Return the (X, Y) coordinate for the center point of the cell that contains the specified text.  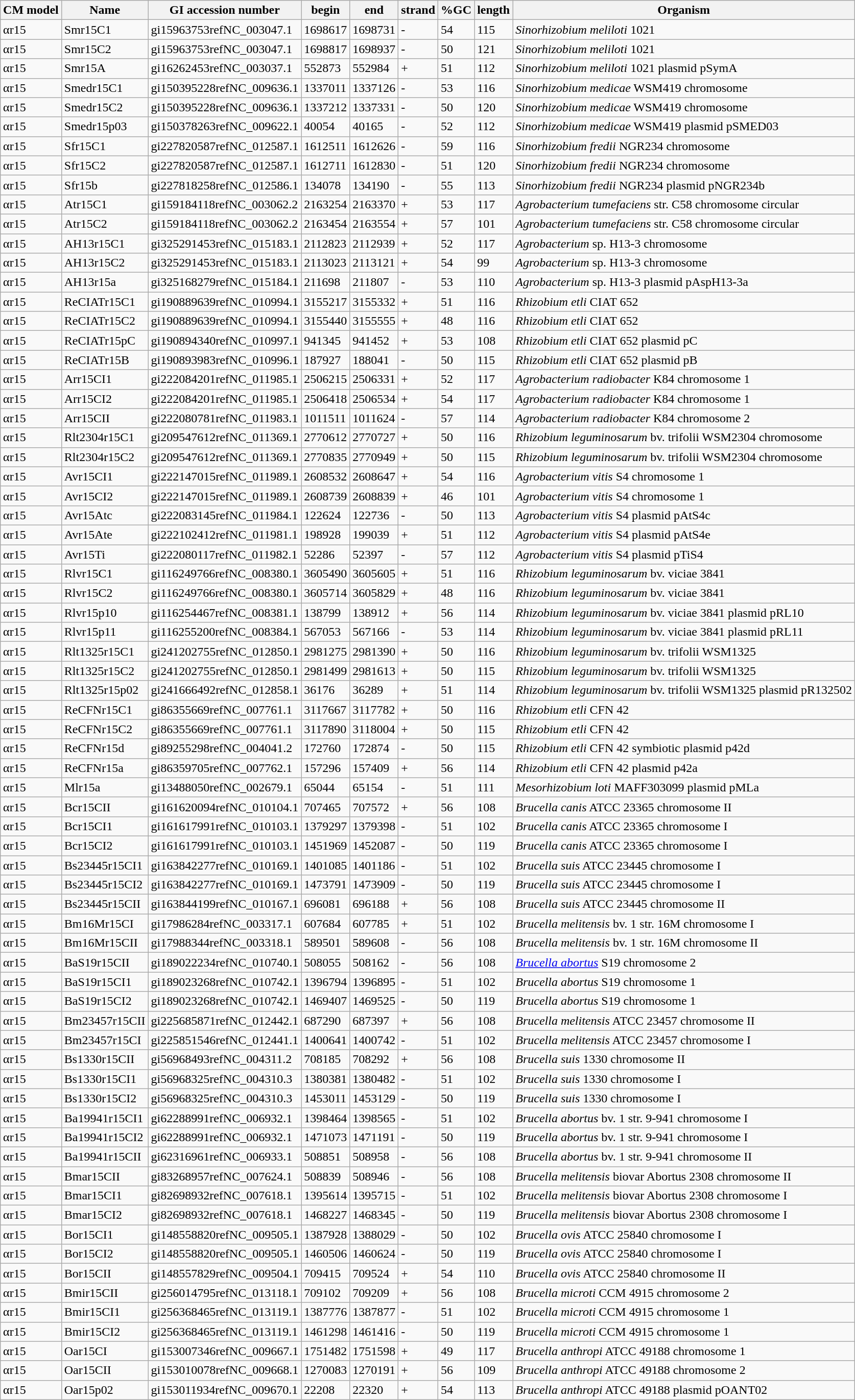
709524 (374, 1273)
1751598 (374, 1351)
gi227818258refNC_012586.1 (225, 185)
687397 (374, 1021)
552984 (374, 68)
Bor15CII (105, 1273)
1396895 (374, 982)
Bs23445r15CI2 (105, 885)
65154 (374, 787)
Brucella abortus S19 chromosome 2 (684, 962)
2113121 (374, 263)
941345 (326, 341)
1612830 (374, 165)
ReCFNr15C1 (105, 710)
2163454 (326, 224)
gi13488050refNC_002679.1 (225, 787)
Avr15CI2 (105, 496)
199039 (374, 535)
1398565 (374, 1118)
1380381 (326, 1079)
2506215 (326, 379)
1469525 (374, 1001)
Agrobacterium vitis S4 plasmid pAtS4c (684, 515)
46 (457, 496)
strand (418, 10)
1468345 (374, 1215)
172874 (374, 749)
Bmar15CII (105, 1176)
gi222080781refNC_011983.1 (225, 418)
40165 (374, 127)
122624 (326, 515)
1698617 (326, 30)
end (374, 10)
1395614 (326, 1196)
Bor15CI1 (105, 1235)
1698817 (326, 49)
1473791 (326, 885)
Rhizobium leguminosarum bv. trifolii WSM1325 plasmid pR132502 (684, 690)
Avr15Ate (105, 535)
gi222080117refNC_011982.1 (225, 554)
109 (493, 1370)
708292 (374, 1059)
ReCIATr15C2 (105, 321)
Bmir15CI1 (105, 1312)
Bs1330r15CI2 (105, 1098)
Rhizobium leguminosarum bv. viciae 3841 plasmid pRL10 (684, 613)
188041 (374, 360)
GI accession number (225, 10)
Brucella melitensis bv. 1 str. 16M chromosome I (684, 924)
2770612 (326, 438)
Arr15CI1 (105, 379)
Brucella melitensis ATCC 23457 chromosome II (684, 1021)
Bm16Mr15CI (105, 924)
1698731 (374, 30)
1473909 (374, 885)
1461416 (374, 1332)
Rlvr15p11 (105, 632)
Bm23457r15CI (105, 1040)
1460624 (374, 1254)
172760 (326, 749)
Organism (684, 10)
Bcr15CII (105, 807)
AH13r15C1 (105, 244)
1270083 (326, 1370)
2981390 (374, 651)
2770835 (326, 457)
3155555 (374, 321)
709209 (374, 1293)
Brucella suis 1330 chromosome II (684, 1059)
508958 (374, 1156)
707572 (374, 807)
Bor15CI2 (105, 1254)
134190 (374, 185)
1400641 (326, 1040)
Oar15CII (105, 1370)
1698937 (374, 49)
508851 (326, 1156)
AH13r15a (105, 282)
BaS19r15CI2 (105, 1001)
2506534 (374, 399)
941452 (374, 341)
gi153007346refNC_009667.1 (225, 1351)
Arr15CII (105, 418)
2981275 (326, 651)
gi256014795refNC_013118.1 (225, 1293)
Rlvr15C2 (105, 593)
Sinorhizobium meliloti 1021 plasmid pSymA (684, 68)
Agrobacterium sp. H13-3 plasmid pAspH13-3a (684, 282)
begin (326, 10)
gi153011934refNC_009670.1 (225, 1390)
1379297 (326, 826)
Bm16Mr15CII (105, 943)
1612626 (374, 146)
157409 (374, 768)
157296 (326, 768)
Brucella melitensis ATCC 23457 chromosome I (684, 1040)
3118004 (374, 729)
Smedr15C2 (105, 107)
1388029 (374, 1235)
gi222083145refNC_011984.1 (225, 515)
1469407 (326, 1001)
1387776 (326, 1312)
gi150378263refNC_009622.1 (225, 127)
607684 (326, 924)
508055 (326, 962)
Rhizobium leguminosarum bv. viciae 3841 plasmid pRL11 (684, 632)
Rlt2304r15C2 (105, 457)
2608839 (374, 496)
gi222102412refNC_011981.1 (225, 535)
Brucella canis ATCC 23365 chromosome II (684, 807)
22208 (326, 1390)
1395715 (374, 1196)
BaS19r15CII (105, 962)
Agrobacterium vitis S4 plasmid pTiS4 (684, 554)
2770727 (374, 438)
gi325168279refNC_015184.1 (225, 282)
1471073 (326, 1137)
Oar15CI (105, 1351)
40054 (326, 127)
138912 (374, 613)
Rhizobium etli CFN 42 symbiotic plasmid p42d (684, 749)
gi163844199refNC_010167.1 (225, 904)
Rlt2304r15C1 (105, 438)
99 (493, 263)
1337212 (326, 107)
1471191 (374, 1137)
2112939 (374, 244)
BaS19r15CI1 (105, 982)
gi153010078refNC_009668.1 (225, 1370)
3605605 (374, 574)
Rlvr15C1 (105, 574)
length (493, 10)
Rlt1325r15C1 (105, 651)
2608739 (326, 496)
Rhizobium etli CFN 42 plasmid p42a (684, 768)
2608532 (326, 476)
Avr15CI1 (105, 476)
36289 (374, 690)
1380482 (374, 1079)
211698 (326, 282)
3155217 (326, 302)
gi17988344refNC_003318.1 (225, 943)
CM model (31, 10)
1270191 (374, 1370)
Sinorhizobium medicae WSM419 plasmid pSMED03 (684, 127)
1612711 (326, 165)
122736 (374, 515)
Bs1330r15CII (105, 1059)
2981613 (374, 671)
Sfr15C1 (105, 146)
Atr15C2 (105, 224)
709102 (326, 1293)
Bmir15CII (105, 1293)
1451969 (326, 846)
Ba19941r15CI1 (105, 1118)
Avr15Atc (105, 515)
1398464 (326, 1118)
ReCIATr15B (105, 360)
Smedr15C1 (105, 88)
52397 (374, 554)
59 (457, 146)
2113023 (326, 263)
Brucella ovis ATCC 25840 chromosome II (684, 1273)
1387877 (374, 1312)
Brucella anthropi ATCC 49188 plasmid pOANT02 (684, 1390)
198928 (326, 535)
22320 (374, 1390)
1379398 (374, 826)
2163254 (326, 204)
gi225851546refNC_012441.1 (225, 1040)
1452087 (374, 846)
508839 (326, 1176)
508162 (374, 962)
gi116255200refNC_008384.1 (225, 632)
gi189022234refNC_010740.1 (225, 962)
1011624 (374, 418)
ReCIATr15pC (105, 341)
gi17986284refNC_003317.1 (225, 924)
Bmar15CI1 (105, 1196)
3117667 (326, 710)
3605829 (374, 593)
49 (457, 1351)
508946 (374, 1176)
Agrobacterium radiobacter K84 chromosome 2 (684, 418)
3155440 (326, 321)
Brucella microti CCM 4915 chromosome 2 (684, 1293)
2506418 (326, 399)
1337011 (326, 88)
1468227 (326, 1215)
Bm23457r15CII (105, 1021)
Rhizobium etli CIAT 652 plasmid pC (684, 341)
65044 (326, 787)
Bmar15CI2 (105, 1215)
gi62316961refNC_006933.1 (225, 1156)
Smr15C1 (105, 30)
Bs23445r15CII (105, 904)
1337331 (374, 107)
2608647 (374, 476)
Brucella anthropi ATCC 49188 chromosome 1 (684, 1351)
707465 (326, 807)
1612511 (326, 146)
AH13r15C2 (105, 263)
gi89255298refNC_004041.2 (225, 749)
Rlt1325r15p02 (105, 690)
607785 (374, 924)
211807 (374, 282)
696081 (326, 904)
Rlt1325r15C2 (105, 671)
Brucella suis ATCC 23445 chromosome II (684, 904)
36176 (326, 690)
708185 (326, 1059)
Sfr15C2 (105, 165)
1387928 (326, 1235)
687290 (326, 1021)
1396794 (326, 982)
3605490 (326, 574)
Sinorhizobium fredii NGR234 plasmid pNGR234b (684, 185)
Arr15CI2 (105, 399)
Brucella abortus bv. 1 str. 9-941 chromosome II (684, 1156)
2981499 (326, 671)
Smr15A (105, 68)
138799 (326, 613)
Mlr15a (105, 787)
589608 (374, 943)
Atr15C1 (105, 204)
Smr15C2 (105, 49)
gi190893983refNC_010996.1 (225, 360)
ReCIATr15C1 (105, 302)
gi16262453refNC_003037.1 (225, 68)
Bmir15CI2 (105, 1332)
1751482 (326, 1351)
gi161620094refNC_010104.1 (225, 807)
552873 (326, 68)
2163554 (374, 224)
589501 (326, 943)
gi190894340refNC_010997.1 (225, 341)
2770949 (374, 457)
1401085 (326, 865)
1400742 (374, 1040)
3605714 (326, 593)
1011511 (326, 418)
Bs23445r15CI1 (105, 865)
1461298 (326, 1332)
3155332 (374, 302)
ReCFNr15C2 (105, 729)
Sfr15b (105, 185)
Name (105, 10)
Smedr15p03 (105, 127)
1453129 (374, 1098)
Rlvr15p10 (105, 613)
1460506 (326, 1254)
709415 (326, 1273)
Avr15Ti (105, 554)
2112823 (326, 244)
ReCFNr15d (105, 749)
111 (493, 787)
3117782 (374, 710)
Bcr15CI1 (105, 826)
ReCFNr15a (105, 768)
Rhizobium etli CIAT 652 plasmid pB (684, 360)
1401186 (374, 865)
gi241666492refNC_012858.1 (225, 690)
gi83268957refNC_007624.1 (225, 1176)
2163370 (374, 204)
1337126 (374, 88)
%GC (457, 10)
Bs1330r15CI1 (105, 1079)
gi116254467refNC_008381.1 (225, 613)
134078 (326, 185)
Bcr15CI2 (105, 846)
121 (493, 49)
Ba19941r15CII (105, 1156)
Mesorhizobium loti MAFF303099 plasmid pMLa (684, 787)
55 (457, 185)
567053 (326, 632)
gi148557829refNC_009504.1 (225, 1273)
Agrobacterium vitis S4 plasmid pAtS4e (684, 535)
187927 (326, 360)
gi225685871refNC_012442.1 (225, 1021)
1453011 (326, 1098)
3117890 (326, 729)
52286 (326, 554)
gi86359705refNC_007762.1 (225, 768)
696188 (374, 904)
567166 (374, 632)
Brucella anthropi ATCC 49188 chromosome 2 (684, 1370)
Oar15p02 (105, 1390)
Ba19941r15CI2 (105, 1137)
gi56968493refNC_004311.2 (225, 1059)
Brucella melitensis bv. 1 str. 16M chromosome II (684, 943)
Brucella melitensis biovar Abortus 2308 chromosome II (684, 1176)
2506331 (374, 379)
